Determine the (x, y) coordinate at the center of the cell enclosing the given text.  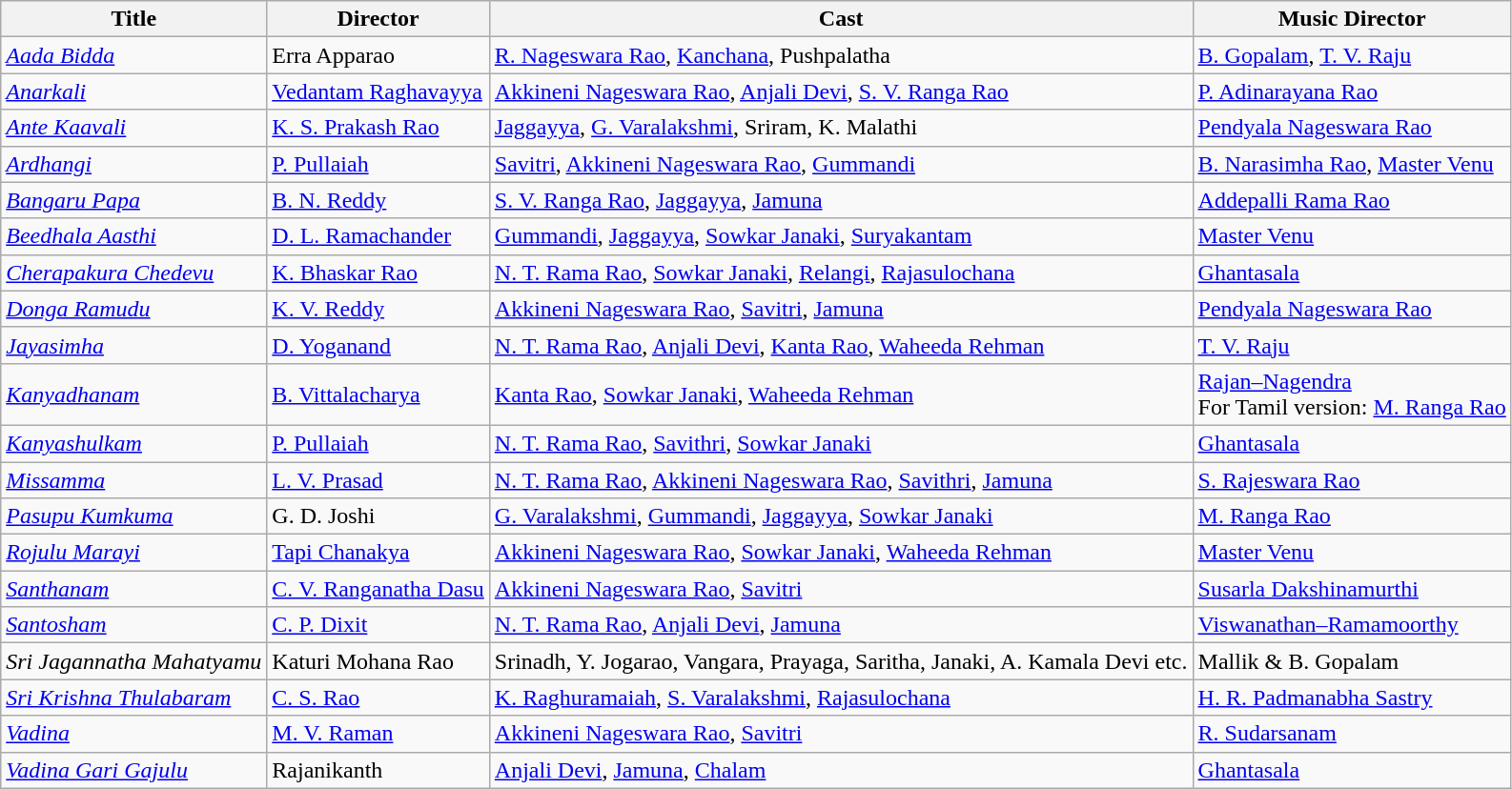
K. V. Reddy (378, 309)
S. V. Ranga Rao, Jaggayya, Jamuna (841, 200)
M. V. Raman (378, 734)
Akkineni Nageswara Rao, Anjali Devi, S. V. Ranga Rao (841, 91)
L. V. Prasad (378, 479)
Katuri Mohana Rao (378, 661)
Anjali Devi, Jamuna, Chalam (841, 770)
Pasupu Kumkuma (133, 516)
Jaggayya, G. Varalakshmi, Sriram, K. Malathi (841, 128)
R. Nageswara Rao, Kanchana, Pushpalatha (841, 55)
Santosham (133, 625)
Kanyadhanam (133, 394)
Vadina (133, 734)
Music Director (1352, 19)
Akkineni Nageswara Rao, Savitri, Jamuna (841, 309)
Addepalli Rama Rao (1352, 200)
C. S. Rao (378, 698)
Beedhala Aasthi (133, 236)
Kanyashulkam (133, 443)
Vadina Gari Gajulu (133, 770)
Aada Bidda (133, 55)
Savitri, Akkineni Nageswara Rao, Gummandi (841, 164)
B. N. Reddy (378, 200)
K. Raghuramaiah, S. Varalakshmi, Rajasulochana (841, 698)
B. Vittalacharya (378, 394)
Sri Jagannatha Mahatyamu (133, 661)
Bangaru Papa (133, 200)
Kanta Rao, Sowkar Janaki, Waheeda Rehman (841, 394)
Jayasimha (133, 345)
G. Varalakshmi, Gummandi, Jaggayya, Sowkar Janaki (841, 516)
Santhanam (133, 589)
Tapi Chanakya (378, 553)
H. R. Padmanabha Sastry (1352, 698)
Cherapakura Chedevu (133, 273)
G. D. Joshi (378, 516)
Akkineni Nageswara Rao, Sowkar Janaki, Waheeda Rehman (841, 553)
Missamma (133, 479)
K. Bhaskar Rao (378, 273)
B. Gopalam, T. V. Raju (1352, 55)
Srinadh, Y. Jogarao, Vangara, Prayaga, Saritha, Janaki, A. Kamala Devi etc. (841, 661)
C. V. Ranganatha Dasu (378, 589)
Viswanathan–Ramamoorthy (1352, 625)
Title (133, 19)
D. L. Ramachander (378, 236)
Director (378, 19)
N. T. Rama Rao, Sowkar Janaki, Relangi, Rajasulochana (841, 273)
N. T. Rama Rao, Akkineni Nageswara Rao, Savithri, Jamuna (841, 479)
D. Yoganand (378, 345)
C. P. Dixit (378, 625)
Anarkali (133, 91)
N. T. Rama Rao, Anjali Devi, Jamuna (841, 625)
B. Narasimha Rao, Master Venu (1352, 164)
S. Rajeswara Rao (1352, 479)
Ardhangi (133, 164)
Rajan–NagendraFor Tamil version: M. Ranga Rao (1352, 394)
Erra Apparao (378, 55)
N. T. Rama Rao, Anjali Devi, Kanta Rao, Waheeda Rehman (841, 345)
K. S. Prakash Rao (378, 128)
Sri Krishna Thulabaram (133, 698)
Rojulu Marayi (133, 553)
N. T. Rama Rao, Savithri, Sowkar Janaki (841, 443)
R. Sudarsanam (1352, 734)
Ante Kaavali (133, 128)
Vedantam Raghavayya (378, 91)
Mallik & B. Gopalam (1352, 661)
M. Ranga Rao (1352, 516)
T. V. Raju (1352, 345)
Cast (841, 19)
Donga Ramudu (133, 309)
P. Adinarayana Rao (1352, 91)
Rajanikanth (378, 770)
Susarla Dakshinamurthi (1352, 589)
Gummandi, Jaggayya, Sowkar Janaki, Suryakantam (841, 236)
